Pinpoint the cell where the given text exists, returning its (X, Y) midpoint coordinate. 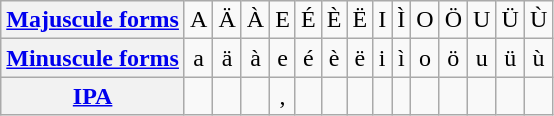
U (482, 20)
È (334, 20)
Ì (402, 20)
ü (510, 58)
à (255, 58)
a (198, 58)
e (283, 58)
ä (227, 58)
A (198, 20)
é (308, 58)
I (382, 20)
Ö (453, 20)
Majuscule forms (93, 20)
É (308, 20)
, (283, 96)
Minuscule forms (93, 58)
IPA (93, 96)
ù (538, 58)
ì (402, 58)
ö (453, 58)
ë (360, 58)
O (425, 20)
Ù (538, 20)
è (334, 58)
Ü (510, 20)
E (283, 20)
o (425, 58)
Ë (360, 20)
i (382, 58)
u (482, 58)
Ä (227, 20)
À (255, 20)
